Extract the [X, Y] coordinate from the center of the cell holding the provided text.  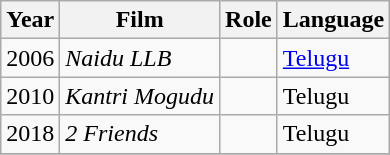
Kantri Mogudu [140, 96]
Year [30, 20]
Role [249, 20]
Naidu LLB [140, 58]
Language [333, 20]
Film [140, 20]
2 Friends [140, 134]
2010 [30, 96]
2018 [30, 134]
2006 [30, 58]
